Identify which cell holds the provided text, then report its (x, y) central coordinate. 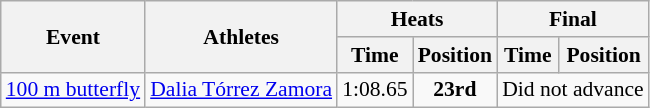
Heats (417, 19)
100 m butterfly (73, 90)
1:08.65 (374, 90)
Final (573, 19)
Did not advance (573, 90)
Event (73, 36)
Dalia Tórrez Zamora (241, 90)
23rd (455, 90)
Athletes (241, 36)
